Capture the cell that displays the provided text and extract its [X, Y] central coordinate. 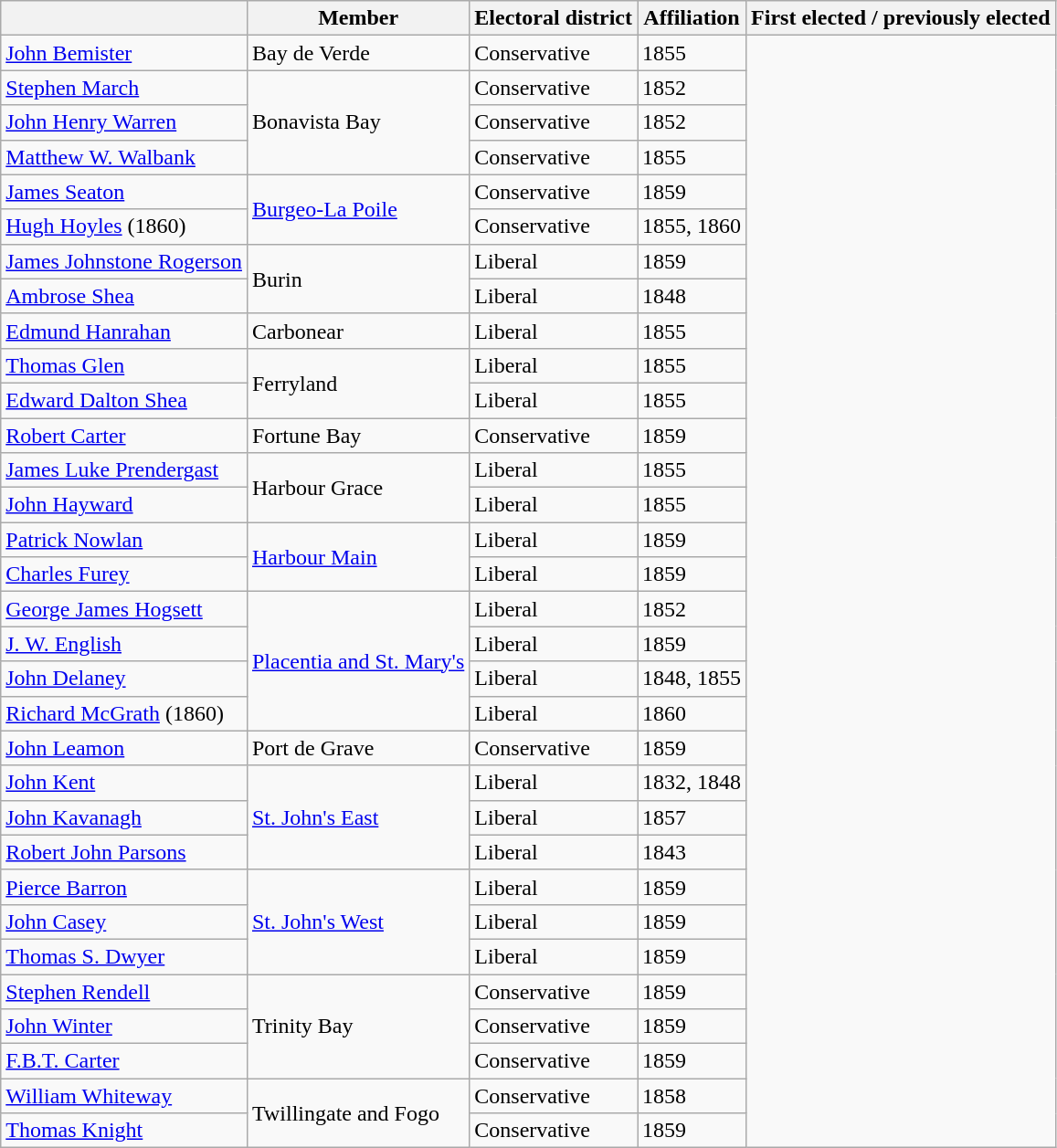
Thomas Knight [124, 1131]
William Whiteway [124, 1096]
John Bemister [124, 53]
Carbonear [358, 331]
John Delaney [124, 679]
Harbour Grace [358, 488]
John Leamon [124, 748]
Fortune Bay [358, 436]
James Luke Prendergast [124, 470]
Ferryland [358, 383]
Edward Dalton Shea [124, 400]
Matthew W. Walbank [124, 157]
Harbour Main [358, 557]
Trinity Bay [358, 1026]
1860 [692, 713]
1857 [692, 817]
Edmund Hanrahan [124, 331]
George James Hogsett [124, 609]
Bay de Verde [358, 53]
1848, 1855 [692, 679]
Charles Furey [124, 574]
Hugh Hoyles (1860) [124, 226]
St. John's East [358, 817]
Stephen Rendell [124, 991]
James Seaton [124, 192]
Bonavista Bay [358, 122]
Thomas Glen [124, 365]
John Kent [124, 783]
John Henry Warren [124, 122]
Robert Carter [124, 436]
First elected / previously elected [901, 18]
1832, 1848 [692, 783]
Twillingate and Fogo [358, 1113]
Robert John Parsons [124, 852]
John Kavanagh [124, 817]
Pierce Barron [124, 887]
Placentia and St. Mary's [358, 661]
Burgeo-La Poile [358, 209]
1848 [692, 296]
1855, 1860 [692, 226]
1843 [692, 852]
Ambrose Shea [124, 296]
Member [358, 18]
Stephen March [124, 88]
John Casey [124, 922]
J. W. English [124, 644]
Thomas S. Dwyer [124, 956]
1858 [692, 1096]
Port de Grave [358, 748]
John Winter [124, 1027]
John Hayward [124, 505]
St. John's West [358, 922]
Patrick Nowlan [124, 540]
Burin [358, 279]
Electoral district [554, 18]
Affiliation [692, 18]
Richard McGrath (1860) [124, 713]
F.B.T. Carter [124, 1061]
James Johnstone Rogerson [124, 261]
